Find where the given text appears and provide that cell's center as [x, y] coordinate. 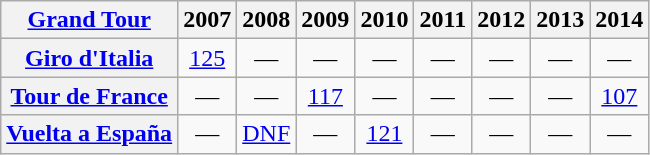
2007 [208, 20]
117 [326, 96]
2014 [620, 20]
125 [208, 58]
Giro d'Italia [90, 58]
2009 [326, 20]
107 [620, 96]
2010 [384, 20]
Tour de France [90, 96]
2013 [560, 20]
121 [384, 134]
Vuelta a España [90, 134]
2011 [443, 20]
2012 [502, 20]
DNF [266, 134]
2008 [266, 20]
Grand Tour [90, 20]
